Pinpoint the cell where the given text exists, returning its (X, Y) midpoint coordinate. 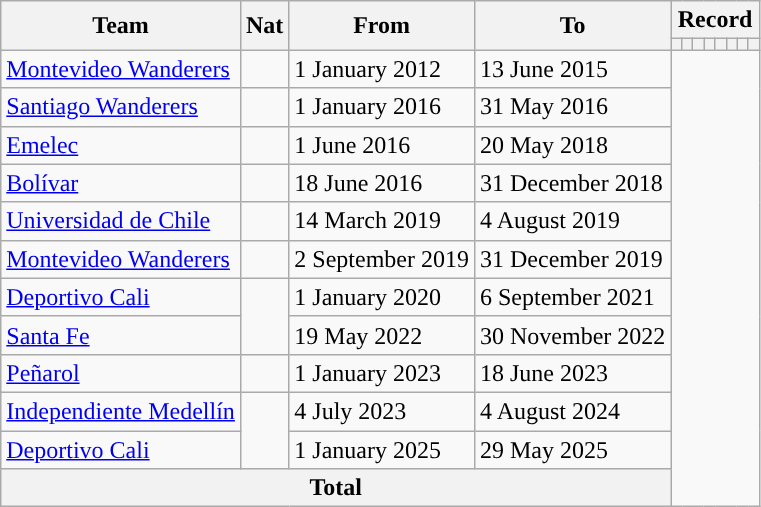
Peñarol (121, 373)
2 September 2019 (382, 259)
31 December 2018 (572, 183)
31 May 2016 (572, 107)
Emelec (121, 145)
1 January 2020 (382, 297)
13 June 2015 (572, 69)
20 May 2018 (572, 145)
29 May 2025 (572, 449)
1 January 2012 (382, 69)
Santiago Wanderers (121, 107)
18 June 2016 (382, 183)
1 January 2023 (382, 373)
Total (336, 488)
Santa Fe (121, 335)
From (382, 26)
1 January 2025 (382, 449)
Team (121, 26)
31 December 2019 (572, 259)
19 May 2022 (382, 335)
Universidad de Chile (121, 221)
14 March 2019 (382, 221)
1 January 2016 (382, 107)
To (572, 26)
Bolívar (121, 183)
6 September 2021 (572, 297)
Nat (264, 26)
1 June 2016 (382, 145)
18 June 2023 (572, 373)
4 August 2024 (572, 411)
4 August 2019 (572, 221)
Record (715, 20)
4 July 2023 (382, 411)
30 November 2022 (572, 335)
Independiente Medellín (121, 411)
